Pinpoint the cell where the given text exists, returning its (x, y) midpoint coordinate. 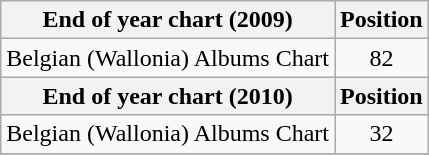
End of year chart (2010) (168, 96)
32 (381, 134)
End of year chart (2009) (168, 20)
82 (381, 58)
